From the cell containing the given text, extract its center point as (X, Y) coordinate. 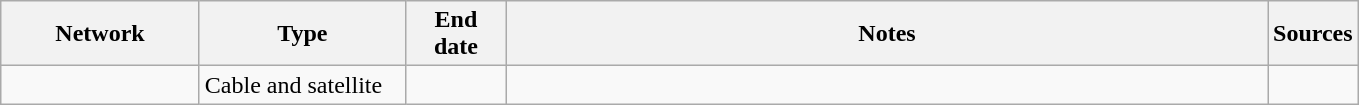
Notes (886, 34)
Type (302, 34)
Cable and satellite (302, 85)
Network (100, 34)
End date (456, 34)
Sources (1314, 34)
